Determine the [X, Y] coordinate at the center of the cell enclosing the given text.  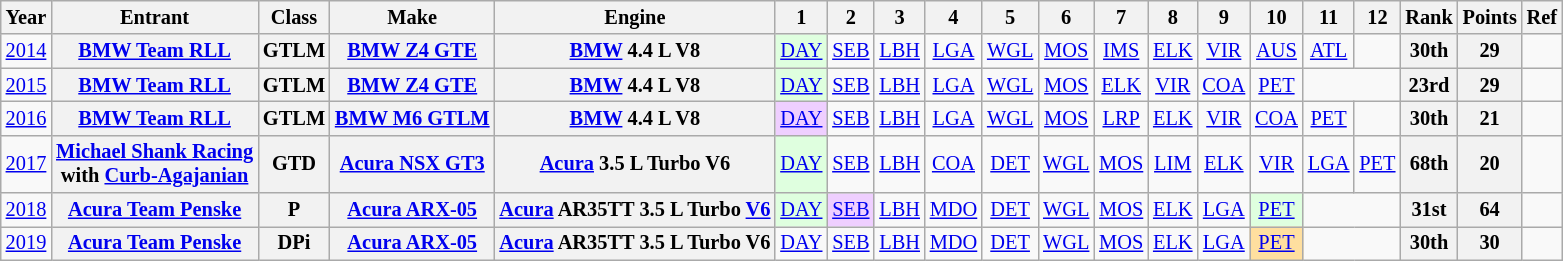
Engine [634, 17]
Rank [1428, 17]
Points [1490, 17]
2018 [26, 210]
Make [412, 17]
11 [1329, 17]
2014 [26, 51]
20 [1490, 164]
8 [1172, 17]
2016 [26, 118]
7 [1121, 17]
12 [1377, 17]
DPi [294, 243]
4 [954, 17]
Class [294, 17]
Acura NSX GT3 [412, 164]
5 [1010, 17]
Michael Shank Racingwith Curb-Agajanian [154, 164]
Acura 3.5 L Turbo V6 [634, 164]
10 [1276, 17]
IMS [1121, 51]
9 [1224, 17]
Year [26, 17]
30 [1490, 243]
GTD [294, 164]
21 [1490, 118]
2019 [26, 243]
LIM [1172, 164]
68th [1428, 164]
Ref [1542, 17]
ATL [1329, 51]
6 [1066, 17]
LRP [1121, 118]
64 [1490, 210]
3 [899, 17]
31st [1428, 210]
1 [801, 17]
2017 [26, 164]
23rd [1428, 85]
BMW M6 GTLM [412, 118]
2 [850, 17]
AUS [1276, 51]
P [294, 210]
Entrant [154, 17]
2015 [26, 85]
